Detect which cell encompasses the target text, then output its (x, y) center coordinate. 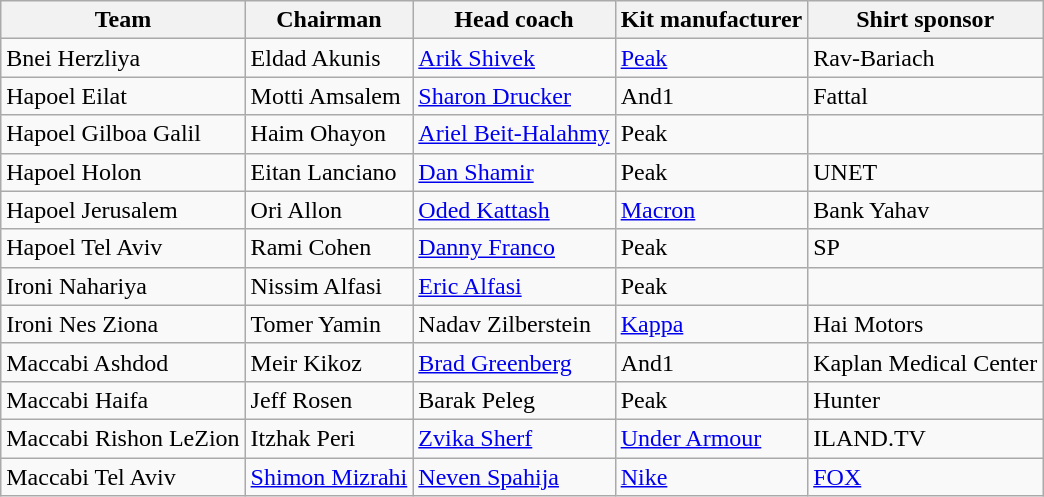
Chairman (329, 20)
Itzhak Peri (329, 438)
Shirt sponsor (926, 20)
Hapoel Gilboa Galil (123, 134)
Hapoel Jerusalem (123, 210)
SP (926, 248)
Ariel Beit-Halahmy (514, 134)
Nadav Zilberstein (514, 324)
Kappa (712, 324)
Ironi Nes Ziona (123, 324)
Ironi Nahariya (123, 286)
Macron (712, 210)
Rav-Bariach (926, 58)
Hunter (926, 400)
Maccabi Ashdod (123, 362)
Brad Greenberg (514, 362)
Jeff Rosen (329, 400)
Barak Peleg (514, 400)
Maccabi Haifa (123, 400)
Haim Ohayon (329, 134)
Danny Franco (514, 248)
UNET (926, 172)
Zvika Sherf (514, 438)
Maccabi Rishon LeZion (123, 438)
Hapoel Eilat (123, 96)
Hapoel Tel Aviv (123, 248)
Neven Spahija (514, 477)
Bnei Herzliya (123, 58)
Head coach (514, 20)
Eric Alfasi (514, 286)
Sharon Drucker (514, 96)
Eldad Akunis (329, 58)
Nike (712, 477)
Team (123, 20)
Ori Allon (329, 210)
Tomer Yamin (329, 324)
Motti Amsalem (329, 96)
Maccabi Tel Aviv (123, 477)
Arik Shivek (514, 58)
FOX (926, 477)
Oded Kattash (514, 210)
Eitan Lanciano (329, 172)
ILAND.TV (926, 438)
Bank Yahav (926, 210)
Hapoel Holon (123, 172)
Meir Kikoz (329, 362)
Fattal (926, 96)
Dan Shamir (514, 172)
Kit manufacturer (712, 20)
Nissim Alfasi (329, 286)
Hai Motors (926, 324)
Rami Cohen (329, 248)
Kaplan Medical Center (926, 362)
Shimon Mizrahi (329, 477)
Under Armour (712, 438)
